Identify which cell holds the provided text, then report its [x, y] central coordinate. 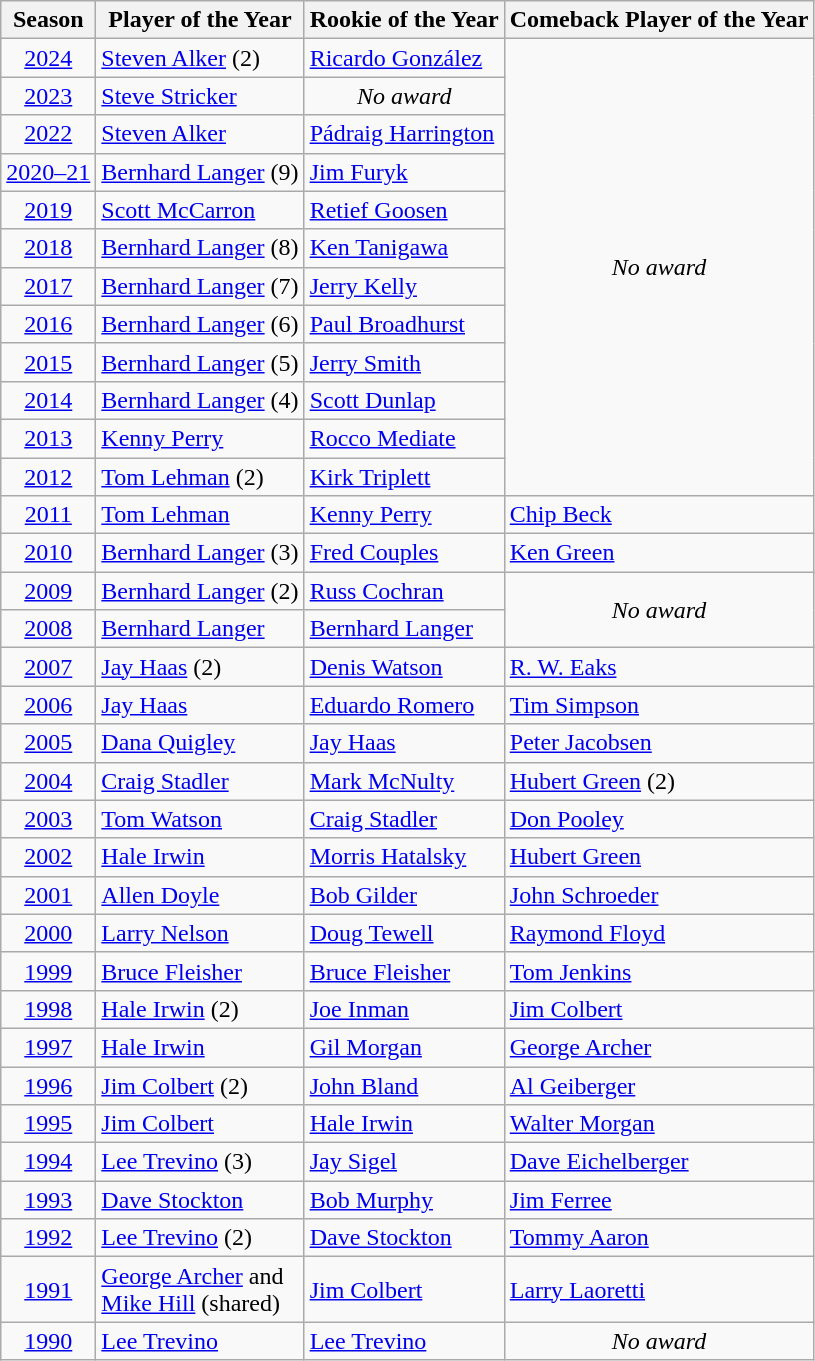
Hale Irwin (2) [200, 1009]
1990 [48, 1341]
Jerry Kelly [404, 286]
2020–21 [48, 172]
Season [48, 20]
Bob Gilder [404, 895]
Tom Lehman (2) [200, 477]
Bernhard Langer (7) [200, 286]
2014 [48, 400]
Raymond Floyd [659, 933]
2003 [48, 819]
Jim Ferree [659, 1200]
Bernhard Langer (9) [200, 172]
Peter Jacobsen [659, 743]
Ken Tanigawa [404, 248]
Jim Furyk [404, 172]
2007 [48, 667]
Scott McCarron [200, 210]
Bernhard Langer (5) [200, 362]
Steven Alker (2) [200, 58]
2018 [48, 248]
2006 [48, 705]
Paul Broadhurst [404, 324]
Jay Sigel [404, 1162]
Rocco Mediate [404, 438]
Fred Couples [404, 553]
Tom Jenkins [659, 971]
2013 [48, 438]
2008 [48, 629]
Bernhard Langer (2) [200, 591]
2010 [48, 553]
2019 [48, 210]
Tommy Aaron [659, 1238]
2022 [48, 134]
1998 [48, 1009]
Scott Dunlap [404, 400]
Al Geiberger [659, 1085]
Bernhard Langer (4) [200, 400]
Denis Watson [404, 667]
Russ Cochran [404, 591]
John Bland [404, 1085]
George Archer [659, 1047]
1999 [48, 971]
Comeback Player of the Year [659, 20]
Kirk Triplett [404, 477]
Morris Hatalsky [404, 857]
Joe Inman [404, 1009]
Steven Alker [200, 134]
1997 [48, 1047]
Jim Colbert (2) [200, 1085]
2015 [48, 362]
Mark McNulty [404, 781]
2005 [48, 743]
2009 [48, 591]
2001 [48, 895]
Don Pooley [659, 819]
Tom Watson [200, 819]
2023 [48, 96]
Steve Stricker [200, 96]
Tim Simpson [659, 705]
Bernhard Langer (8) [200, 248]
Tom Lehman [200, 515]
Hubert Green (2) [659, 781]
2000 [48, 933]
George Archer and Mike Hill (shared) [200, 1290]
Bob Murphy [404, 1200]
2002 [48, 857]
Lee Trevino (2) [200, 1238]
2004 [48, 781]
Rookie of the Year [404, 20]
Ken Green [659, 553]
Bernhard Langer (6) [200, 324]
2012 [48, 477]
Larry Laoretti [659, 1290]
Eduardo Romero [404, 705]
Player of the Year [200, 20]
Allen Doyle [200, 895]
Jerry Smith [404, 362]
1996 [48, 1085]
2024 [48, 58]
Dana Quigley [200, 743]
1993 [48, 1200]
2016 [48, 324]
1991 [48, 1290]
Jay Haas (2) [200, 667]
2017 [48, 286]
1992 [48, 1238]
John Schroeder [659, 895]
1994 [48, 1162]
Doug Tewell [404, 933]
R. W. Eaks [659, 667]
Retief Goosen [404, 210]
Pádraig Harrington [404, 134]
Ricardo González [404, 58]
Hubert Green [659, 857]
Lee Trevino (3) [200, 1162]
Gil Morgan [404, 1047]
2011 [48, 515]
1995 [48, 1124]
Walter Morgan [659, 1124]
Larry Nelson [200, 933]
Bernhard Langer (3) [200, 553]
Chip Beck [659, 515]
Dave Eichelberger [659, 1162]
